Identify which cell holds the provided text, then report its (x, y) central coordinate. 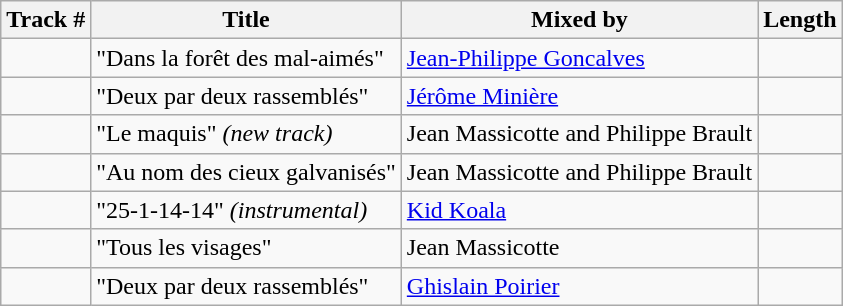
"25-1-14-14" (instrumental) (246, 210)
Mixed by (579, 20)
Title (246, 20)
Kid Koala (579, 210)
"Le maquis" (new track) (246, 134)
Jean-Philippe Goncalves (579, 58)
Ghislain Poirier (579, 286)
Jérôme Minière (579, 96)
"Tous les visages" (246, 248)
"Dans la forêt des mal-aimés" (246, 58)
Track # (46, 20)
Length (800, 20)
"Au nom des cieux galvanisés" (246, 172)
Jean Massicotte (579, 248)
